From the cell containing the given text, extract its center point as (x, y) coordinate. 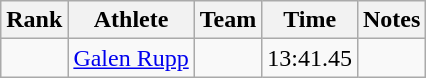
13:41.45 (310, 58)
Galen Rupp (131, 58)
Athlete (131, 20)
Notes (391, 20)
Team (228, 20)
Rank (34, 20)
Time (310, 20)
